Locate the cell with the specified text and output its (x, y) center coordinate. 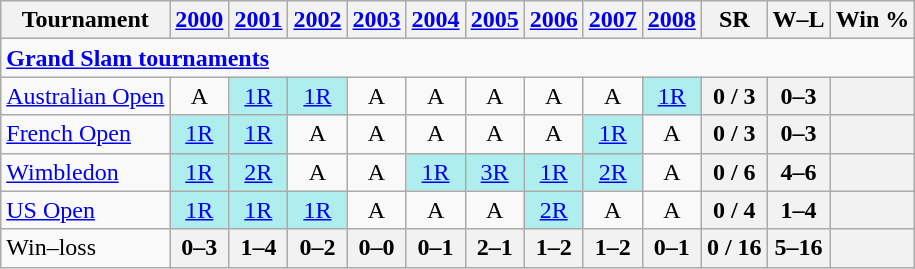
Win–loss (86, 248)
Australian Open (86, 96)
2003 (376, 20)
2007 (612, 20)
2002 (318, 20)
0–2 (318, 248)
5–16 (798, 248)
2004 (436, 20)
Grand Slam tournaments (458, 58)
US Open (86, 210)
SR (734, 20)
W–L (798, 20)
2–1 (494, 248)
French Open (86, 134)
0–0 (376, 248)
0 / 16 (734, 248)
Wimbledon (86, 172)
Tournament (86, 20)
2001 (258, 20)
2005 (494, 20)
0 / 6 (734, 172)
2000 (200, 20)
Win % (872, 20)
2008 (672, 20)
3R (494, 172)
0 / 4 (734, 210)
2006 (554, 20)
4–6 (798, 172)
